Identify which cell holds the provided text, then report its [X, Y] central coordinate. 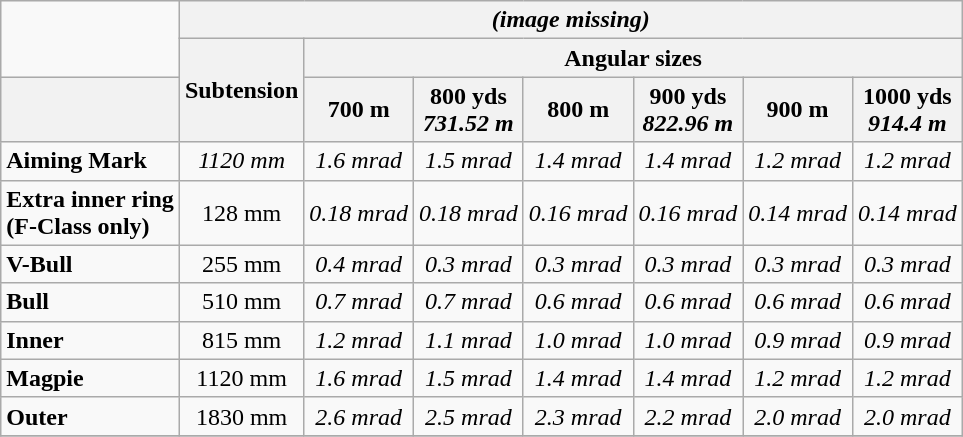
255 mm [241, 264]
Aiming Mark [90, 161]
815 mm [241, 340]
1000 yds 914.4 m [907, 110]
Extra inner ring (F-Class only) [90, 212]
Outer [90, 416]
Inner [90, 340]
800 yds 731.52 m [469, 110]
2.2 mrad [688, 416]
Bull [90, 302]
1830 mm [241, 416]
700 m [359, 110]
Magpie [90, 378]
V-Bull [90, 264]
900 m [798, 110]
(image missing) [570, 20]
2.5 mrad [469, 416]
800 m [578, 110]
Angular sizes [633, 58]
128 mm [241, 212]
0.4 mrad [359, 264]
Subtension [241, 90]
2.3 mrad [578, 416]
510 mm [241, 302]
1.1 mrad [469, 340]
900 yds 822.96 m [688, 110]
2.6 mrad [359, 416]
